Search for the cell housing the specified text and yield its (X, Y) center coordinate. 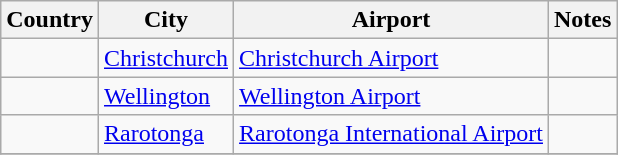
Wellington (166, 96)
Wellington Airport (392, 96)
Country (50, 20)
Christchurch (166, 58)
Airport (392, 20)
Christchurch Airport (392, 58)
Notes (583, 20)
Rarotonga (166, 134)
Rarotonga International Airport (392, 134)
City (166, 20)
